Output the [x, y] coordinate of the center of the cell containing the given text.  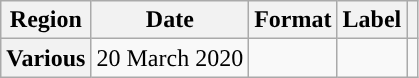
20 March 2020 [170, 58]
Region [46, 20]
Label [372, 20]
Date [170, 20]
Various [46, 58]
Format [293, 20]
